Scan for the cell matching the given text and deliver its [X, Y] coordinate at center. 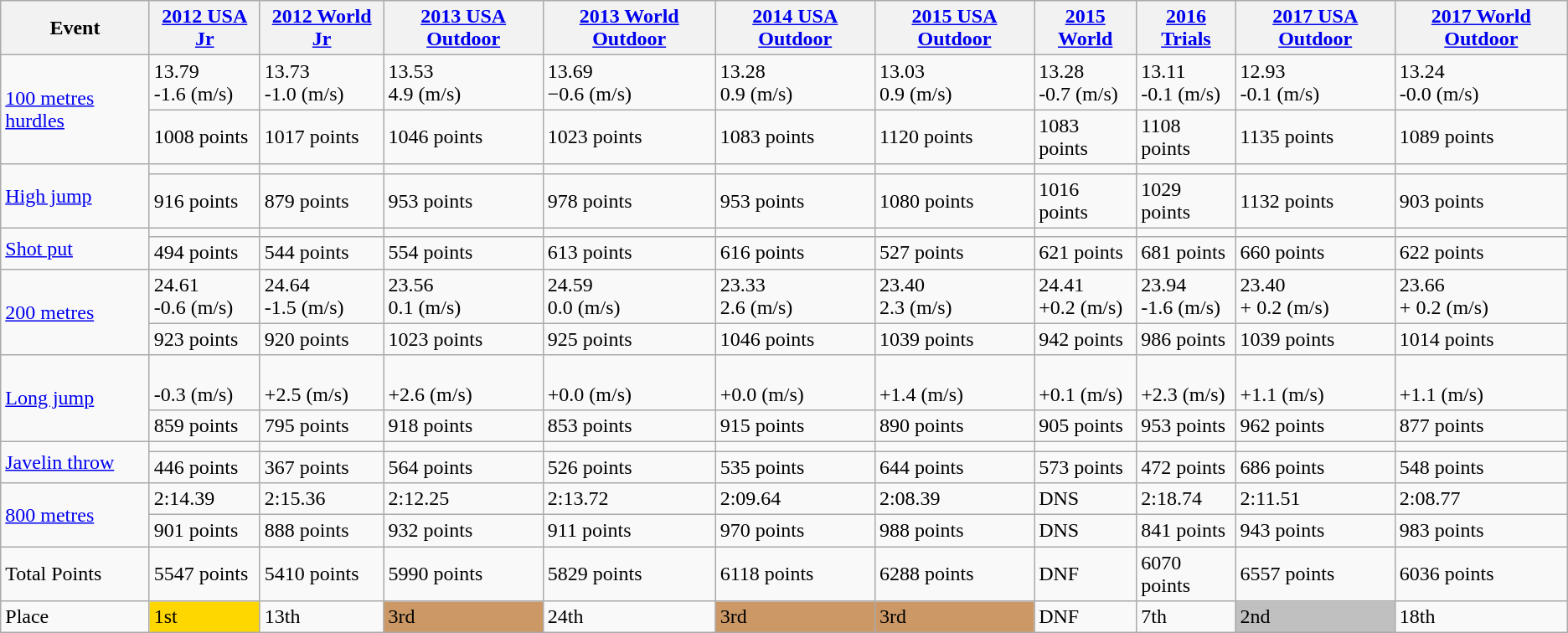
494 points [204, 253]
6070 points [1186, 574]
916 points [204, 201]
841 points [1186, 531]
Event [75, 28]
2014 USA Outdoor [795, 28]
1135 points [1315, 137]
613 points [629, 253]
911 points [629, 531]
573 points [1086, 466]
446 points [204, 466]
23.40+ 0.2 (m/s) [1315, 296]
932 points [463, 531]
24th [629, 617]
13.11-0.1 (m/s) [1186, 82]
2013 USA Outdoor [463, 28]
877 points [1481, 425]
Shot put [75, 248]
681 points [1186, 253]
923 points [204, 339]
918 points [463, 425]
943 points [1315, 531]
988 points [954, 531]
2012 World Jr [322, 28]
1029 points [1186, 201]
554 points [463, 253]
18th [1481, 617]
622 points [1481, 253]
367 points [322, 466]
-0.3 (m/s) [204, 382]
2016 Trials [1186, 28]
100 metres hurdles [75, 110]
859 points [204, 425]
1120 points [954, 137]
+2.5 (m/s) [322, 382]
686 points [1315, 466]
High jump [75, 196]
200 metres [75, 311]
978 points [629, 201]
800 metres [75, 515]
13.73-1.0 (m/s) [322, 82]
13.280.9 (m/s) [795, 82]
2:08.39 [954, 499]
Javelin throw [75, 462]
13th [322, 617]
1st [204, 617]
544 points [322, 253]
6288 points [954, 574]
24.64-1.5 (m/s) [322, 296]
13.534.9 (m/s) [463, 82]
2:14.39 [204, 499]
2:18.74 [1186, 499]
1108 points [1186, 137]
901 points [204, 531]
13.24-0.0 (m/s) [1481, 82]
2015 USA Outdoor [954, 28]
905 points [1086, 425]
621 points [1086, 253]
986 points [1186, 339]
13.28-0.7 (m/s) [1086, 82]
13.03 0.9 (m/s) [954, 82]
23.94-1.6 (m/s) [1186, 296]
2:09.64 [795, 499]
1008 points [204, 137]
+0.1 (m/s) [1086, 382]
660 points [1315, 253]
920 points [322, 339]
1017 points [322, 137]
5990 points [463, 574]
2012 USA Jr [204, 28]
6557 points [1315, 574]
Long jump [75, 399]
527 points [954, 253]
+1.4 (m/s) [954, 382]
6118 points [795, 574]
Total Points [75, 574]
23.332.6 (m/s) [795, 296]
2:08.77 [1481, 499]
853 points [629, 425]
2017 World Outdoor [1481, 28]
616 points [795, 253]
Place [75, 617]
1014 points [1481, 339]
13.69−0.6 (m/s) [629, 82]
1016 points [1086, 201]
2013 World Outdoor [629, 28]
2:15.36 [322, 499]
644 points [954, 466]
2017 USA Outdoor [1315, 28]
548 points [1481, 466]
535 points [795, 466]
2:13.72 [629, 499]
472 points [1186, 466]
879 points [322, 201]
5829 points [629, 574]
6036 points [1481, 574]
962 points [1315, 425]
12.93-0.1 (m/s) [1315, 82]
5410 points [322, 574]
526 points [629, 466]
888 points [322, 531]
903 points [1481, 201]
795 points [322, 425]
5547 points [204, 574]
925 points [629, 339]
1089 points [1481, 137]
23.560.1 (m/s) [463, 296]
2015 World [1086, 28]
+2.6 (m/s) [463, 382]
970 points [795, 531]
7th [1186, 617]
13.79-1.6 (m/s) [204, 82]
942 points [1086, 339]
1080 points [954, 201]
983 points [1481, 531]
2:11.51 [1315, 499]
23.402.3 (m/s) [954, 296]
24.41+0.2 (m/s) [1086, 296]
23.66+ 0.2 (m/s) [1481, 296]
564 points [463, 466]
915 points [795, 425]
2:12.25 [463, 499]
+2.3 (m/s) [1186, 382]
890 points [954, 425]
1132 points [1315, 201]
24.61-0.6 (m/s) [204, 296]
24.590.0 (m/s) [629, 296]
2nd [1315, 617]
